Return the (x, y) coordinate for the center point of the cell that contains the specified text.  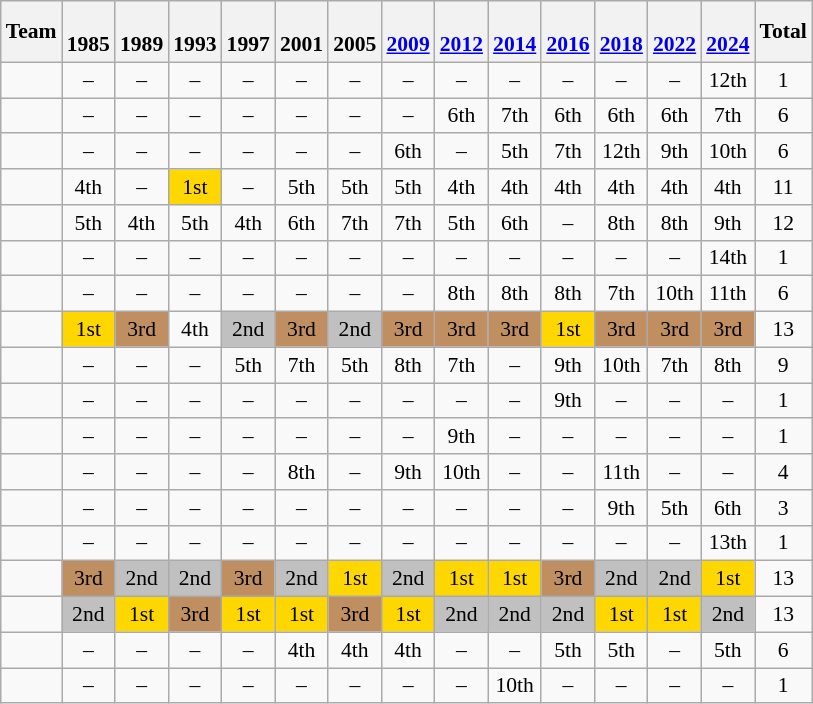
14th (728, 258)
2009 (408, 32)
4 (784, 472)
1989 (142, 32)
2024 (728, 32)
2022 (674, 32)
Total (784, 32)
3 (784, 508)
12 (784, 223)
2012 (462, 32)
2018 (622, 32)
Team (32, 32)
2001 (302, 32)
13th (728, 543)
2005 (354, 32)
2016 (568, 32)
1993 (194, 32)
2014 (514, 32)
11 (784, 187)
1985 (88, 32)
1997 (248, 32)
9 (784, 365)
